Detect which cell encompasses the target text, then output its [x, y] center coordinate. 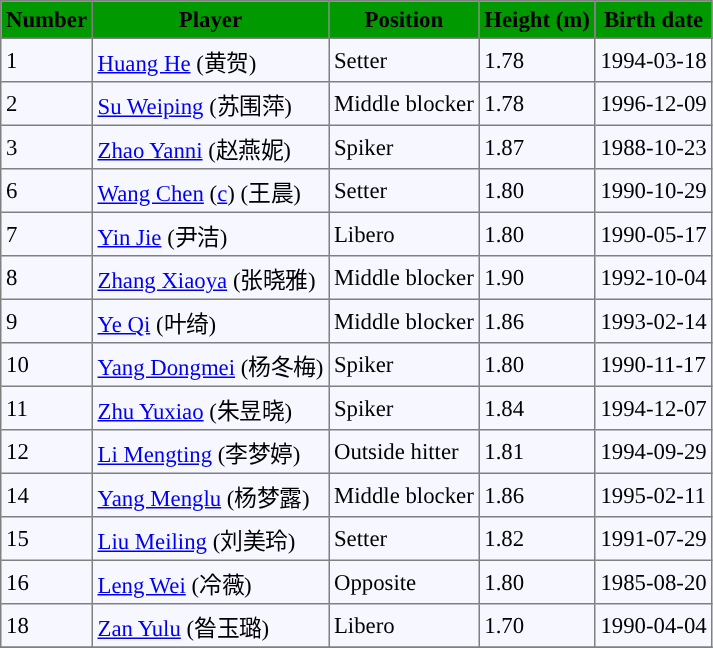
Zhao Yanni (赵燕妮) [210, 147]
Yang Menglu (杨梦露) [210, 495]
1990-04-04 [654, 626]
16 [47, 582]
Number [47, 20]
Su Weiping (苏围萍) [210, 104]
Leng Wei (冷薇) [210, 582]
15 [47, 539]
10 [47, 365]
1992-10-04 [654, 278]
1994-09-29 [654, 452]
Position [404, 20]
1994-12-07 [654, 408]
Huang He (黄贺) [210, 60]
Zhang Xiaoya (张晓雅) [210, 278]
Outside hitter [404, 452]
Player [210, 20]
12 [47, 452]
1990-11-17 [654, 365]
2 [47, 104]
1.70 [537, 626]
1.84 [537, 408]
Opposite [404, 582]
1.82 [537, 539]
9 [47, 321]
1988-10-23 [654, 147]
3 [47, 147]
7 [47, 234]
1.90 [537, 278]
1985-08-20 [654, 582]
18 [47, 626]
1990-05-17 [654, 234]
8 [47, 278]
1.81 [537, 452]
Wang Chen (c) (王晨) [210, 191]
11 [47, 408]
Li Mengting (李梦婷) [210, 452]
1996-12-09 [654, 104]
1995-02-11 [654, 495]
1994-03-18 [654, 60]
Height (m) [537, 20]
1991-07-29 [654, 539]
1.87 [537, 147]
1 [47, 60]
1990-10-29 [654, 191]
1993-02-14 [654, 321]
Yin Jie (尹洁) [210, 234]
Zhu Yuxiao (朱昱晓) [210, 408]
6 [47, 191]
Zan Yulu (昝玉璐) [210, 626]
14 [47, 495]
Ye Qi (叶绮) [210, 321]
Yang Dongmei (杨冬梅) [210, 365]
Birth date [654, 20]
Liu Meiling (刘美玲) [210, 539]
